Search for the cell housing the specified text and yield its [x, y] center coordinate. 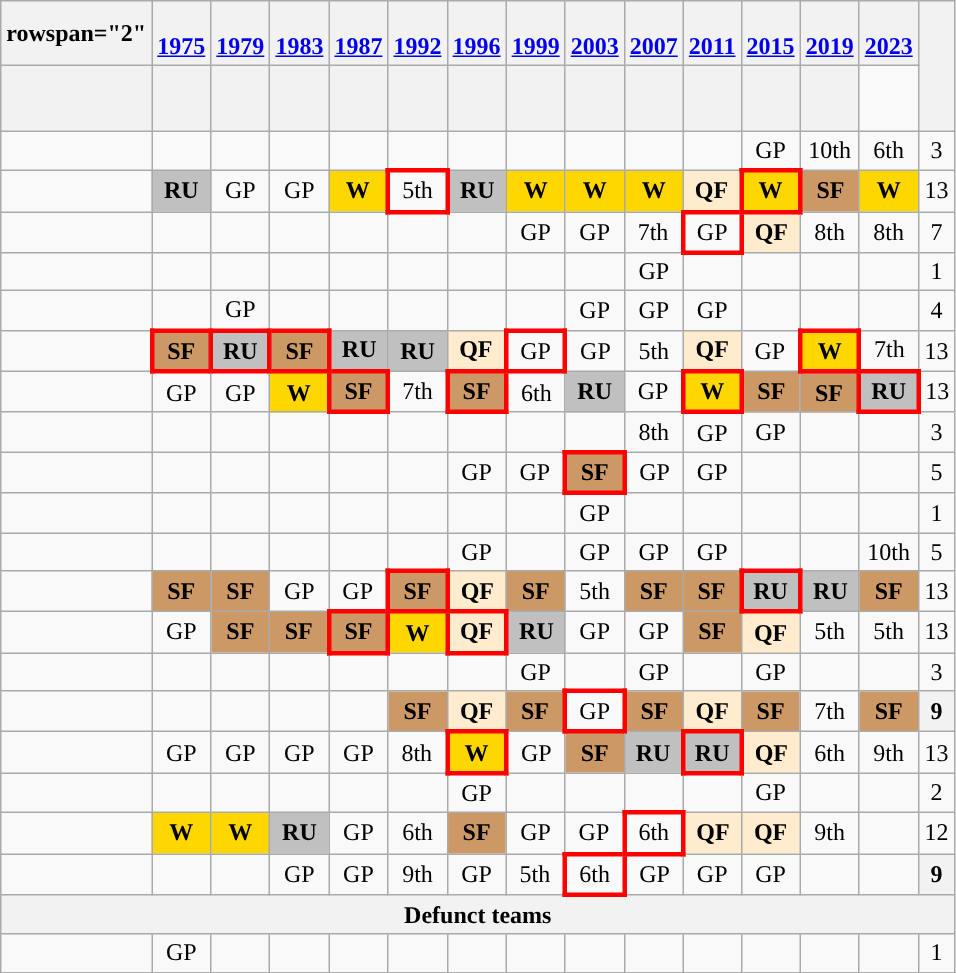
2019 [830, 34]
1992 [418, 34]
1983 [300, 34]
1999 [536, 34]
1996 [476, 34]
rowspan="2" [76, 34]
Defunct teams [478, 915]
2007 [654, 34]
2023 [888, 34]
7 [936, 232]
2015 [770, 34]
1975 [182, 34]
2011 [712, 34]
12 [936, 832]
1987 [358, 34]
2 [936, 793]
1979 [240, 34]
4 [936, 311]
2003 [594, 34]
